Provide the (x, y) coordinate of the cell's center where the given text is located.  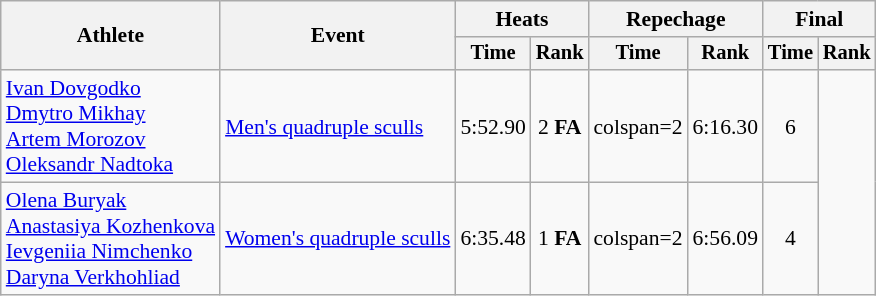
4 (790, 239)
Men's quadruple sculls (338, 126)
Event (338, 36)
5:52.90 (492, 126)
Final (819, 19)
Olena BuryakAnastasiya KozhenkovaIevgeniia NimchenkoDaryna Verkhohliad (110, 239)
Athlete (110, 36)
6:35.48 (492, 239)
6:16.30 (726, 126)
1 FA (560, 239)
6:56.09 (726, 239)
Women's quadruple sculls (338, 239)
2 FA (560, 126)
Repechage (676, 19)
6 (790, 126)
Ivan DovgodkoDmytro MikhayArtem MorozovOleksandr Nadtoka (110, 126)
Heats (522, 19)
